Scan for the cell matching the given text and deliver its [X, Y] coordinate at center. 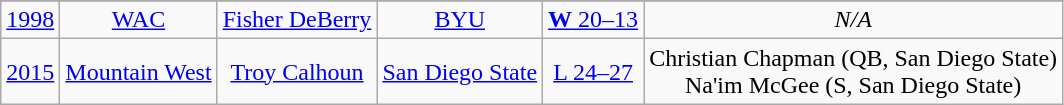
1998 [30, 20]
W 20–13 [594, 20]
WAC [138, 20]
2015 [30, 72]
BYU [460, 20]
L 24–27 [594, 72]
N/A [854, 20]
Troy Calhoun [297, 72]
Fisher DeBerry [297, 20]
Christian Chapman (QB, San Diego State)Na'im McGee (S, San Diego State) [854, 72]
San Diego State [460, 72]
Mountain West [138, 72]
